Return the [X, Y] coordinate for the center point of the cell that contains the specified text.  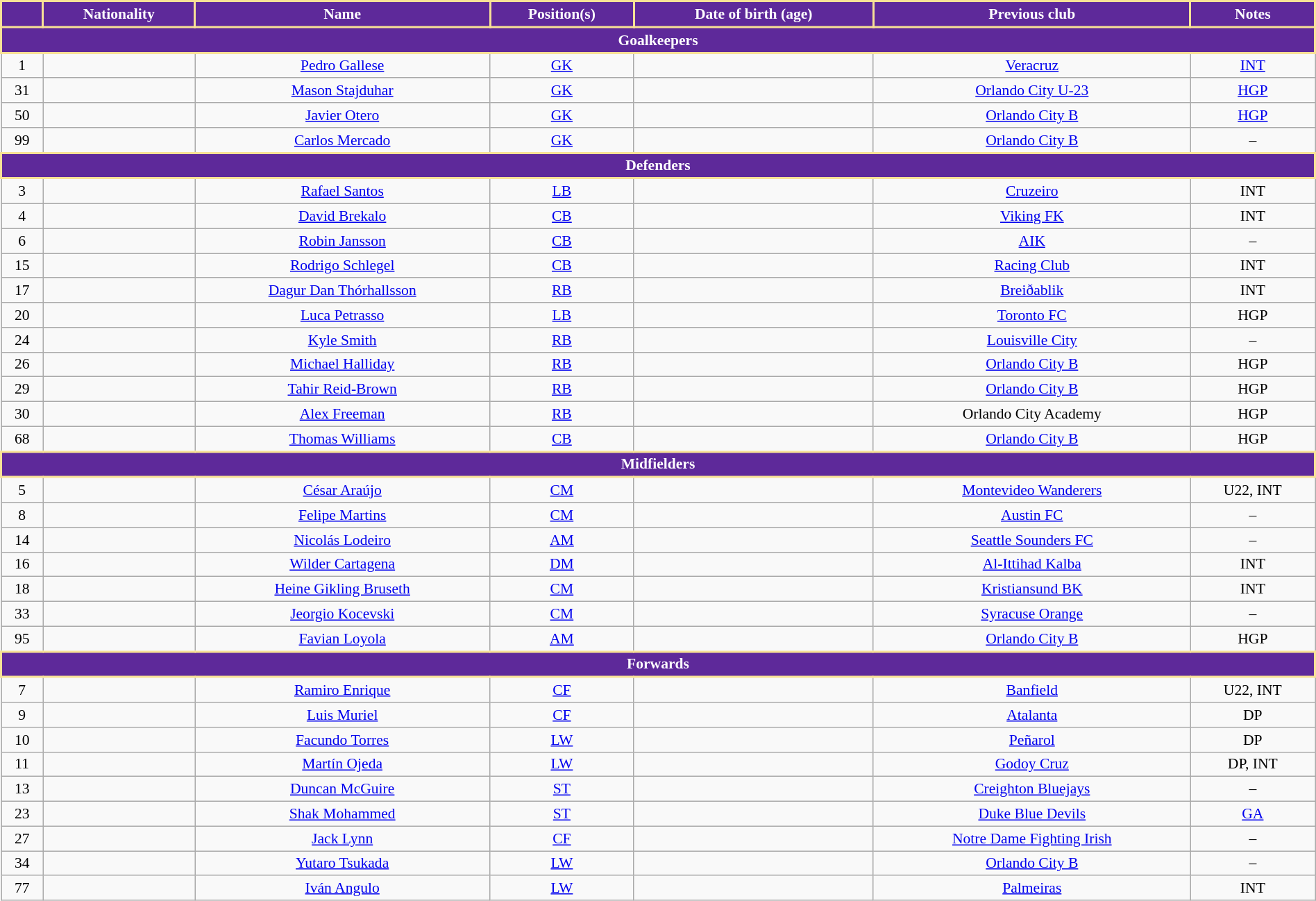
14 [22, 540]
3 [22, 191]
34 [22, 864]
23 [22, 814]
30 [22, 414]
Robin Jansson [343, 241]
Date of birth (age) [754, 14]
Montevideo Wanderers [1031, 490]
Thomas Williams [343, 439]
7 [22, 690]
Mason Stajduhar [343, 91]
17 [22, 291]
Palmeiras [1031, 889]
GA [1252, 814]
Forwards [658, 665]
Viking FK [1031, 217]
Nicolás Lodeiro [343, 540]
Louisville City [1031, 340]
Luis Muriel [343, 715]
50 [22, 115]
Seattle Sounders FC [1031, 540]
4 [22, 217]
Atalanta [1031, 715]
Previous club [1031, 14]
Michael Halliday [343, 364]
Iván Angulo [343, 889]
Peñarol [1031, 740]
27 [22, 839]
26 [22, 364]
Alex Freeman [343, 414]
Name [343, 14]
Breiðablik [1031, 291]
15 [22, 266]
AIK [1031, 241]
David Brekalo [343, 217]
Tahir Reid-Brown [343, 389]
11 [22, 764]
13 [22, 789]
Duncan McGuire [343, 789]
DP, INT [1252, 764]
Toronto FC [1031, 315]
33 [22, 614]
Rodrigo Schlegel [343, 266]
Javier Otero [343, 115]
Notre Dame Fighting Irish [1031, 839]
Defenders [658, 165]
95 [22, 639]
Pedro Gallese [343, 65]
Heine Gikling Bruseth [343, 589]
Nationality [119, 14]
Rafael Santos [343, 191]
Notes [1252, 14]
Position(s) [562, 14]
Banfield [1031, 690]
Yutaro Tsukada [343, 864]
Facundo Torres [343, 740]
8 [22, 515]
Dagur Dan Thórhallsson [343, 291]
Wilder Cartagena [343, 564]
Veracruz [1031, 65]
Ramiro Enrique [343, 690]
Duke Blue Devils [1031, 814]
16 [22, 564]
Felipe Martins [343, 515]
Carlos Mercado [343, 140]
Al-Ittihad Kalba [1031, 564]
18 [22, 589]
31 [22, 91]
10 [22, 740]
Jack Lynn [343, 839]
Kyle Smith [343, 340]
68 [22, 439]
Kristiansund BK [1031, 589]
Shak Mohammed [343, 814]
Luca Petrasso [343, 315]
24 [22, 340]
9 [22, 715]
5 [22, 490]
Godoy Cruz [1031, 764]
29 [22, 389]
César Araújo [343, 490]
DM [562, 564]
6 [22, 241]
Orlando City U-23 [1031, 91]
Racing Club [1031, 266]
Creighton Bluejays [1031, 789]
Orlando City Academy [1031, 414]
77 [22, 889]
Syracuse Orange [1031, 614]
Goalkeepers [658, 40]
Jeorgio Kocevski [343, 614]
Favian Loyola [343, 639]
99 [22, 140]
Martín Ojeda [343, 764]
Midfielders [658, 465]
Cruzeiro [1031, 191]
20 [22, 315]
1 [22, 65]
Austin FC [1031, 515]
